Detect which cell encompasses the target text, then output its (x, y) center coordinate. 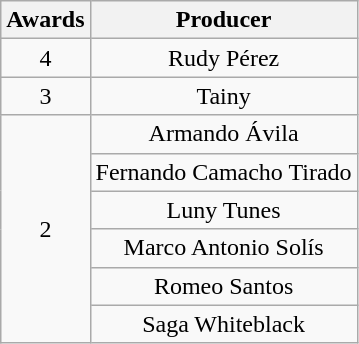
Fernando Camacho Tirado (224, 172)
2 (46, 229)
Armando Ávila (224, 134)
Rudy Pérez (224, 58)
Saga Whiteblack (224, 324)
Producer (224, 20)
Tainy (224, 96)
Romeo Santos (224, 286)
4 (46, 58)
Awards (46, 20)
Luny Tunes (224, 210)
3 (46, 96)
Marco Antonio Solís (224, 248)
